Pinpoint the cell where the given text exists, returning its [x, y] midpoint coordinate. 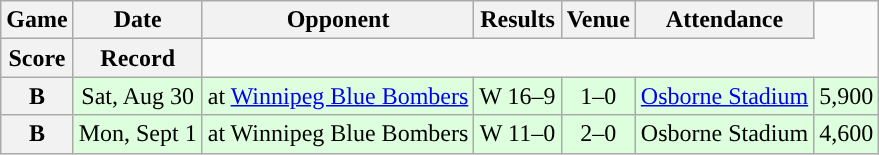
W 11–0 [518, 134]
Results [518, 20]
Attendance [724, 20]
5,900 [846, 96]
Venue [598, 20]
Mon, Sept 1 [138, 134]
Date [138, 20]
Score [37, 58]
Game [37, 20]
W 16–9 [518, 96]
2–0 [598, 134]
1–0 [598, 96]
Sat, Aug 30 [138, 96]
Opponent [338, 20]
Record [138, 58]
4,600 [846, 134]
